Provide the (X, Y) coordinate of the cell's center where the given text is located.  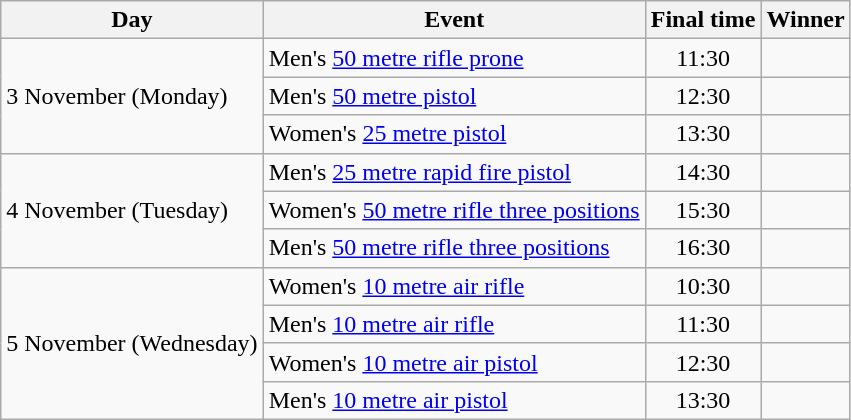
Women's 10 metre air pistol (454, 362)
Men's 50 metre pistol (454, 96)
Winner (806, 20)
Day (132, 20)
Men's 25 metre rapid fire pistol (454, 172)
16:30 (703, 248)
Men's 10 metre air pistol (454, 400)
Women's 10 metre air rifle (454, 286)
14:30 (703, 172)
5 November (Wednesday) (132, 343)
Final time (703, 20)
Men's 50 metre rifle prone (454, 58)
Men's 10 metre air rifle (454, 324)
Women's 50 metre rifle three positions (454, 210)
3 November (Monday) (132, 96)
Women's 25 metre pistol (454, 134)
10:30 (703, 286)
Men's 50 metre rifle three positions (454, 248)
4 November (Tuesday) (132, 210)
15:30 (703, 210)
Event (454, 20)
